Return the [x, y] coordinate for the center point of the cell that contains the specified text.  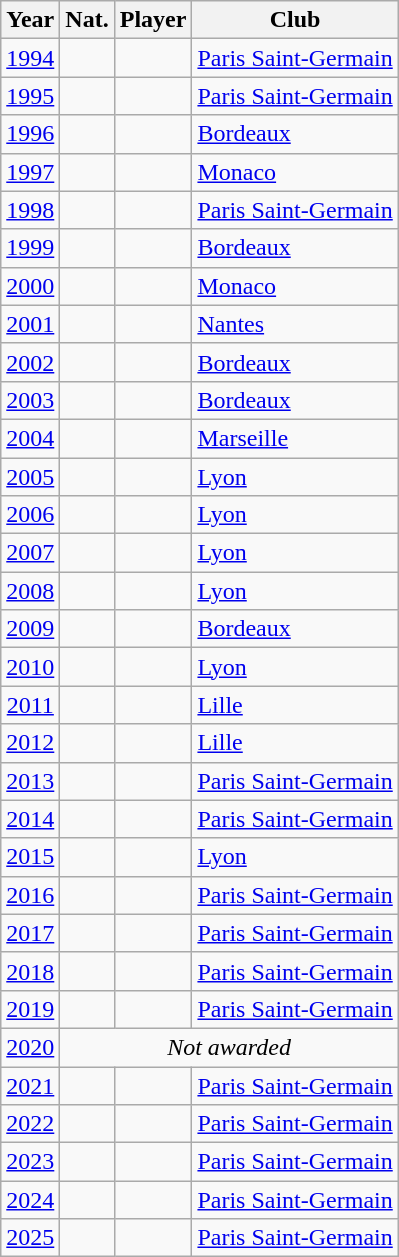
2025 [30, 1238]
2005 [30, 477]
1995 [30, 96]
Nantes [295, 324]
2016 [30, 895]
2010 [30, 667]
2009 [30, 629]
2012 [30, 743]
2013 [30, 781]
2014 [30, 819]
2008 [30, 591]
2020 [30, 1047]
2019 [30, 1009]
2011 [30, 705]
1994 [30, 58]
2004 [30, 438]
Player [153, 20]
2022 [30, 1124]
2001 [30, 324]
2006 [30, 515]
2018 [30, 971]
2003 [30, 400]
2000 [30, 286]
2007 [30, 553]
Year [30, 20]
2023 [30, 1162]
Club [295, 20]
1996 [30, 134]
2017 [30, 933]
Nat. [87, 20]
2024 [30, 1200]
2002 [30, 362]
Not awarded [229, 1047]
1998 [30, 210]
2015 [30, 857]
1999 [30, 248]
1997 [30, 172]
2021 [30, 1085]
Marseille [295, 438]
